From the cell containing the given text, extract its center point as [x, y] coordinate. 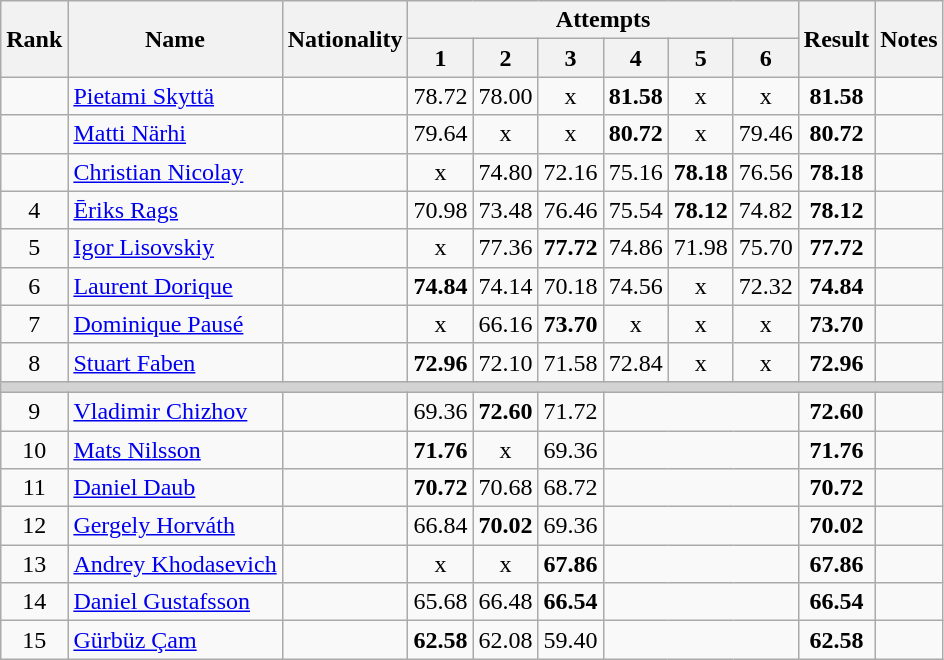
Name [175, 39]
10 [34, 449]
74.82 [766, 210]
74.80 [506, 172]
Daniel Daub [175, 488]
Pietami Skyttä [175, 96]
65.68 [440, 602]
1 [440, 58]
Christian Nicolay [175, 172]
7 [34, 324]
66.48 [506, 602]
11 [34, 488]
74.56 [636, 286]
75.54 [636, 210]
2 [506, 58]
71.98 [700, 248]
Laurent Dorique [175, 286]
15 [34, 640]
70.68 [506, 488]
73.48 [506, 210]
77.36 [506, 248]
Ēriks Rags [175, 210]
66.16 [506, 324]
Attempts [603, 20]
68.72 [570, 488]
Notes [909, 39]
74.86 [636, 248]
Andrey Khodasevich [175, 564]
66.84 [440, 526]
62.08 [506, 640]
72.16 [570, 172]
78.00 [506, 96]
9 [34, 411]
76.56 [766, 172]
3 [570, 58]
70.18 [570, 286]
Stuart Faben [175, 362]
59.40 [570, 640]
Daniel Gustafsson [175, 602]
Gürbüz Çam [175, 640]
Matti Närhi [175, 134]
14 [34, 602]
71.58 [570, 362]
70.98 [440, 210]
72.32 [766, 286]
Result [836, 39]
76.46 [570, 210]
72.84 [636, 362]
13 [34, 564]
79.64 [440, 134]
75.70 [766, 248]
71.72 [570, 411]
78.72 [440, 96]
12 [34, 526]
8 [34, 362]
74.14 [506, 286]
Rank [34, 39]
79.46 [766, 134]
Igor Lisovskiy [175, 248]
75.16 [636, 172]
Dominique Pausé [175, 324]
Gergely Horváth [175, 526]
Nationality [345, 39]
72.10 [506, 362]
Mats Nilsson [175, 449]
Vladimir Chizhov [175, 411]
